Output the [x, y] coordinate of the center of the cell containing the given text.  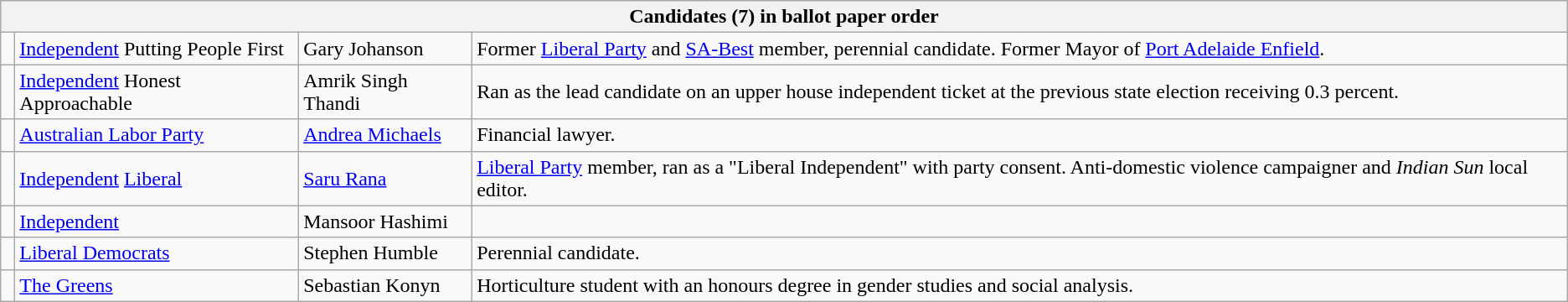
Independent [157, 221]
Financial lawyer. [1020, 135]
Candidates (7) in ballot paper order [784, 17]
Sebastian Konyn [385, 285]
Stephen Humble [385, 253]
Andrea Michaels [385, 135]
Horticulture student with an honours degree in gender studies and social analysis. [1020, 285]
The Greens [157, 285]
Independent Honest Approachable [157, 92]
Independent Putting People First [157, 49]
Perennial candidate. [1020, 253]
Amrik Singh Thandi [385, 92]
Saru Rana [385, 178]
Ran as the lead candidate on an upper house independent ticket at the previous state election receiving 0.3 percent. [1020, 92]
Independent Liberal [157, 178]
Liberal Party member, ran as a "Liberal Independent" with party consent. Anti-domestic violence campaigner and Indian Sun local editor. [1020, 178]
Former Liberal Party and SA-Best member, perennial candidate. Former Mayor of Port Adelaide Enfield. [1020, 49]
Mansoor Hashimi [385, 221]
Australian Labor Party [157, 135]
Gary Johanson [385, 49]
Liberal Democrats [157, 253]
